Search for the cell housing the specified text and yield its [x, y] center coordinate. 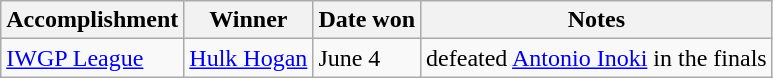
defeated Antonio Inoki in the finals [597, 58]
Winner [248, 20]
Notes [597, 20]
Accomplishment [92, 20]
Hulk Hogan [248, 58]
June 4 [367, 58]
Date won [367, 20]
IWGP League [92, 58]
